Scan for the cell matching the given text and deliver its (X, Y) coordinate at center. 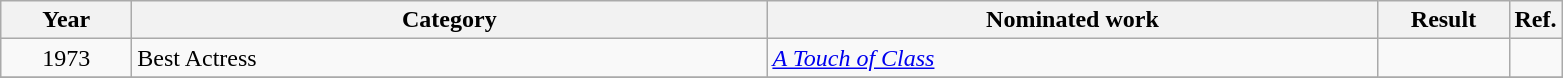
Year (66, 20)
A Touch of Class (1072, 58)
Result (1444, 20)
Nominated work (1072, 20)
1973 (66, 58)
Category (450, 20)
Ref. (1536, 20)
Best Actress (450, 58)
